Identify which cell holds the provided text, then report its (X, Y) central coordinate. 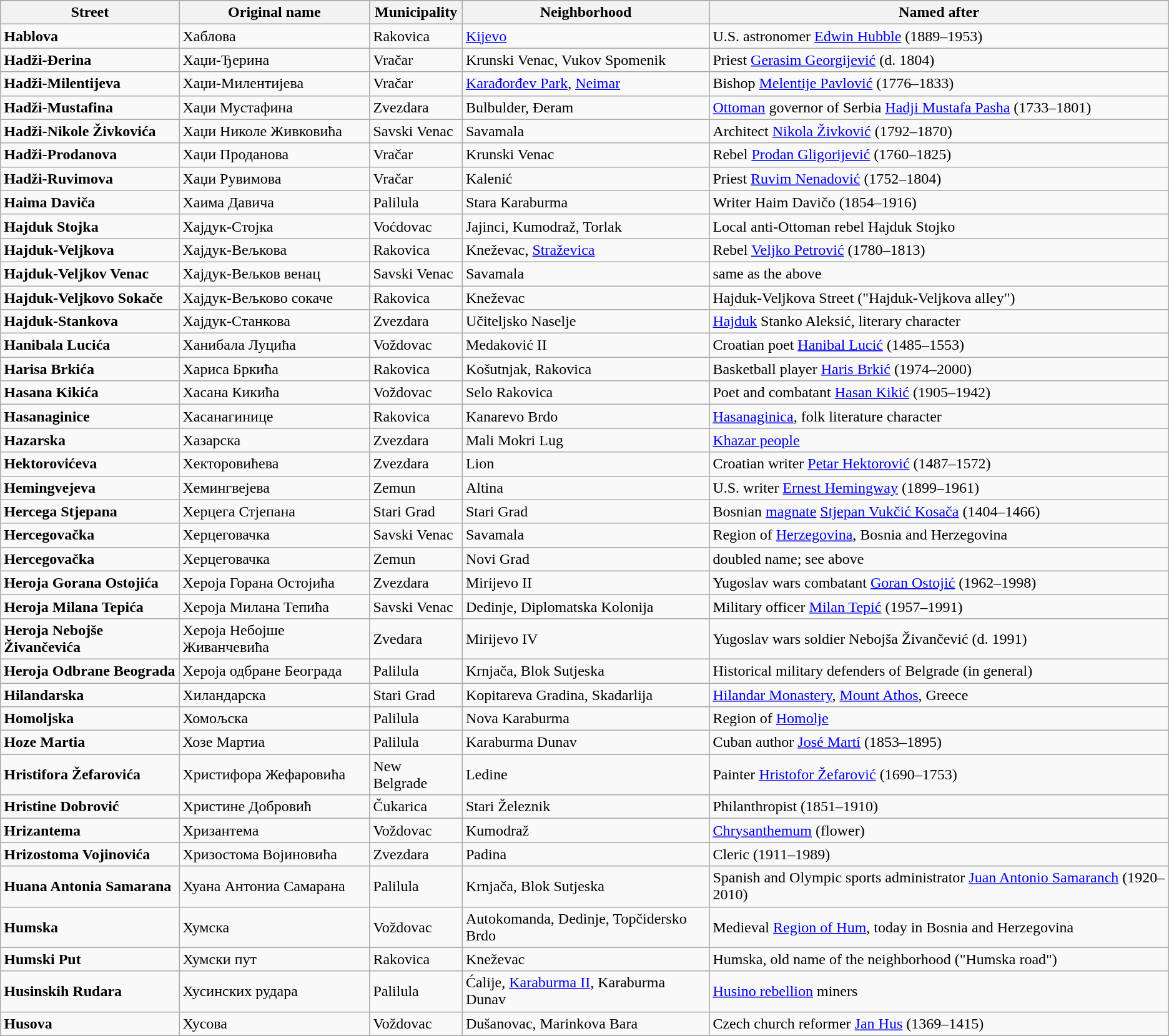
Kopitareva Gradina, Skadarlija (586, 695)
Хемингвејева (275, 488)
Херцега Стјепана (275, 511)
Husino rebellion miners (939, 992)
Hasanaginica, folk literature character (939, 417)
Krunski Venac (586, 155)
Writer Haim Davičo (1854–1916) (939, 202)
Hajduk Stanko Aleksić, literary character (939, 322)
Хаџи-Милентијева (275, 84)
Hajduk-Veljkov Venac (90, 274)
Cuban author José Martí (1853–1895) (939, 742)
Košutnjak, Rakovica (586, 369)
Heroja Gorana Ostojića (90, 583)
Philanthropist (1851–1910) (939, 807)
Khazar people (939, 440)
doubled name; see above (939, 559)
Хиландарска (275, 695)
Husinskih Rudara (90, 992)
Učiteljsko Naselje (586, 322)
Хуана Антониа Самарана (275, 887)
Hasana Kikića (90, 393)
Хаџи-Ђерина (275, 60)
Huana Antonia Samarana (90, 887)
Painter Hristofor Žefarović (1690–1753) (939, 774)
Humska (90, 927)
Medaković II (586, 345)
Region of Homolje (939, 719)
Husova (90, 1024)
Ханибала Луцића (275, 345)
Stari Železnik (586, 807)
Hilandar Monastery, Mount Athos, Greece (939, 695)
Altina (586, 488)
Kumodraž (586, 831)
Heroja Nebojše Živančevića (90, 638)
Hadži-Nikole Živkovića (90, 131)
Bosnian magnate Stjepan Vukčić Kosača (1404–1466) (939, 511)
Хероја Горана Остојића (275, 583)
Mali Mokri Lug (586, 440)
Хаима Давича (275, 202)
Spanish and Olympic sports administrator Juan Antonio Samaranch (1920–2010) (939, 887)
Heroja Milana Tepića (90, 606)
Hristifora Žefarovića (90, 774)
Хајдук-Стојка (275, 226)
Kneževac, Straževica (586, 250)
Hajduk-Veljkova (90, 250)
Хумска (275, 927)
Hemingvejeva (90, 488)
Ledine (586, 774)
Cleric (1911–1989) (939, 854)
Hilandarska (90, 695)
Хероја Небојше Живанчевића (275, 638)
Priest Gerasim Georgijević (d. 1804) (939, 60)
Neighborhood (586, 12)
Hadži-Đerina (90, 60)
Novi Grad (586, 559)
Architect Nikola Živković (1792–1870) (939, 131)
Croatian writer Petar Hektorović (1487–1572) (939, 464)
Jajinci, Kumodraž, Torlak (586, 226)
Hablova (90, 36)
Čukarica (416, 807)
Хероја одбране Београда (275, 671)
Hektorovićeva (90, 464)
Хајдук-Вељков венац (275, 274)
Хазарска (275, 440)
Хаџи Проданова (275, 155)
Хариса Бркића (275, 369)
Yugoslav wars soldier Nebojša Živančević (d. 1991) (939, 638)
U.S. astronomer Edwin Hubble (1889–1953) (939, 36)
Mirijevo II (586, 583)
Христине Добровић (275, 807)
Хајдук-Вељкова (275, 250)
Kalenić (586, 179)
Homoljska (90, 719)
Haima Daviča (90, 202)
Хаџи Николе Живковића (275, 131)
New Belgrade (416, 774)
Хризостома Војиновића (275, 854)
Hadži-Milentijeva (90, 84)
Hrizostoma Vojinovića (90, 854)
Karađorđev Park, Neimar (586, 84)
Хаблова (275, 36)
Hazarska (90, 440)
Хаџи Рувимова (275, 179)
Voćdovac (416, 226)
same as the above (939, 274)
Kanarevo Brdo (586, 417)
Rebel Prodan Gligorijević (1760–1825) (939, 155)
Hoze Martia (90, 742)
Chrysanthemum (flower) (939, 831)
Хозе Мартиа (275, 742)
Hadži-Prodanova (90, 155)
Basketball player Haris Brkić (1974–2000) (939, 369)
Hadži-Mustafina (90, 107)
Bishop Melentije Pavlović (1776–1833) (939, 84)
Original name (275, 12)
Humski Put (90, 959)
Priest Ruvim Nenadović (1752–1804) (939, 179)
Historical military defenders of Belgrade (in general) (939, 671)
Yugoslav wars combatant Goran Ostojić (1962–1998) (939, 583)
Хризантема (275, 831)
Padina (586, 854)
Poet and combatant Hasan Kikić (1905–1942) (939, 393)
Ćalije, Karaburma II, Karaburma Dunav (586, 992)
Autokomanda, Dedinje, Topčidersko Brdo (586, 927)
Heroja Odbrane Beograda (90, 671)
Ottoman governor of Serbia Hadji Mustafa Pasha (1733–1801) (939, 107)
Municipality (416, 12)
Lion (586, 464)
Dušanovac, Marinkova Bara (586, 1024)
Zvedara (416, 638)
Named after (939, 12)
Hajduk Stojka (90, 226)
Rebel Veljko Petrović (1780–1813) (939, 250)
Humska, old name of the neighborhood ("Humska road") (939, 959)
U.S. writer Ernest Hemingway (1899–1961) (939, 488)
Хајдук-Станкова (275, 322)
Hajduk-Veljkova Street ("Hajduk-Veljkova alley") (939, 298)
Хаџи Мустафина (275, 107)
Hajduk-Stankova (90, 322)
Хусова (275, 1024)
Hasanaginice (90, 417)
Хомољска (275, 719)
Mirijevo IV (586, 638)
Selo Rakovica (586, 393)
Karaburma Dunav (586, 742)
Hajduk-Veljkovo Sokače (90, 298)
Harisa Brkića (90, 369)
Croatian poet Hanibal Lucić (1485–1553) (939, 345)
Dedinje, Diplomatska Kolonija (586, 606)
Street (90, 12)
Хекторовићева (275, 464)
Medieval Region of Hum, today in Bosnia and Herzegovina (939, 927)
Хасана Кикића (275, 393)
Kijevo (586, 36)
Krunski Venac, Vukov Spomenik (586, 60)
Hrizantema (90, 831)
Nova Karaburma (586, 719)
Hristine Dobrović (90, 807)
Stara Karaburma (586, 202)
Хумски пут (275, 959)
Hercega Stjepana (90, 511)
Хероја Милана Тепића (275, 606)
Hadži-Ruvimova (90, 179)
Хасанагинице (275, 417)
Хусинских рудара (275, 992)
Region of Herzegovina, Bosnia and Herzegovina (939, 535)
Czech church reformer Jan Hus (1369–1415) (939, 1024)
Military officer Milan Tepić (1957–1991) (939, 606)
Хајдук-Вељково сокаче (275, 298)
Bulbulder, Đeram (586, 107)
Hanibala Lucića (90, 345)
Local anti-Ottoman rebel Hajduk Stojko (939, 226)
Христифора Жефаровића (275, 774)
